Pinpoint the cell where the given text exists, returning its (X, Y) midpoint coordinate. 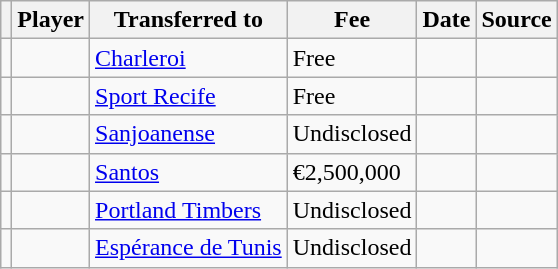
Portland Timbers (189, 210)
Transferred to (189, 20)
Charleroi (189, 58)
Date (446, 20)
Sanjoanense (189, 134)
Source (516, 20)
Fee (352, 20)
Santos (189, 172)
Espérance de Tunis (189, 248)
Player (51, 20)
Sport Recife (189, 96)
€2,500,000 (352, 172)
